Output the [x, y] coordinate of the center of the cell containing the given text.  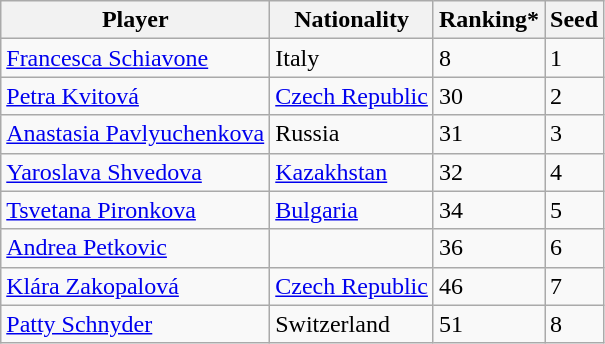
Yaroslava Shvedova [136, 172]
Tsvetana Pironkova [136, 210]
Anastasia Pavlyuchenkova [136, 134]
2 [574, 96]
Patty Schnyder [136, 324]
5 [574, 210]
Ranking* [488, 20]
Kazakhstan [352, 172]
Nationality [352, 20]
7 [574, 286]
1 [574, 58]
Klára Zakopalová [136, 286]
Russia [352, 134]
36 [488, 248]
Player [136, 20]
32 [488, 172]
Italy [352, 58]
6 [574, 248]
31 [488, 134]
Bulgaria [352, 210]
Seed [574, 20]
Francesca Schiavone [136, 58]
3 [574, 134]
30 [488, 96]
51 [488, 324]
4 [574, 172]
46 [488, 286]
Petra Kvitová [136, 96]
34 [488, 210]
Switzerland [352, 324]
Andrea Petkovic [136, 248]
